Return the (x, y) coordinate for the center point of the cell that contains the specified text.  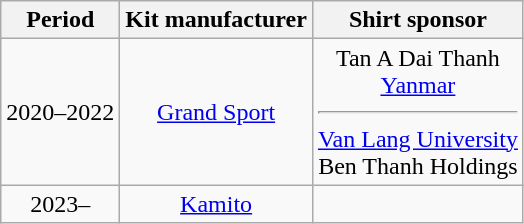
Shirt sponsor (418, 20)
Period (60, 20)
2023– (60, 204)
2020–2022 (60, 112)
Kit manufacturer (216, 20)
Kamito (216, 204)
Grand Sport (216, 112)
Tan A Dai ThanhYanmar Van Lang UniversityBen Thanh Holdings (418, 112)
